Locate the cell with the specified text and output its (x, y) center coordinate. 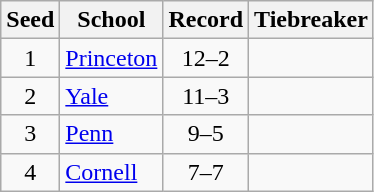
3 (30, 134)
Record (206, 20)
2 (30, 96)
9–5 (206, 134)
7–7 (206, 172)
Seed (30, 20)
Penn (112, 134)
11–3 (206, 96)
Yale (112, 96)
4 (30, 172)
12–2 (206, 58)
Princeton (112, 58)
1 (30, 58)
Cornell (112, 172)
School (112, 20)
Tiebreaker (312, 20)
